For the text-containing cell, return its midpoint in [x, y] coordinate format. 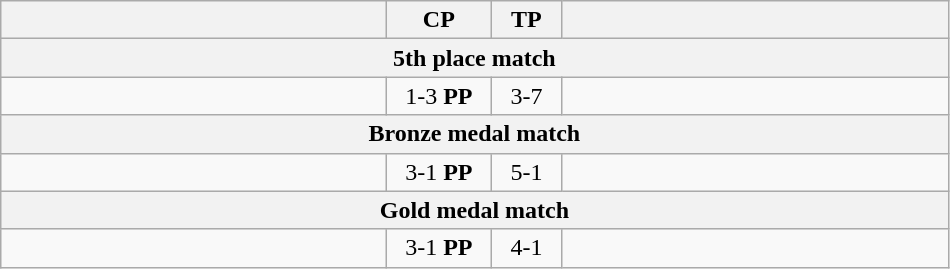
4-1 [526, 248]
5th place match [474, 58]
Bronze medal match [474, 134]
1-3 PP [439, 96]
Gold medal match [474, 210]
5-1 [526, 172]
3-7 [526, 96]
TP [526, 20]
CP [439, 20]
